Scan for the cell matching the given text and deliver its (x, y) coordinate at center. 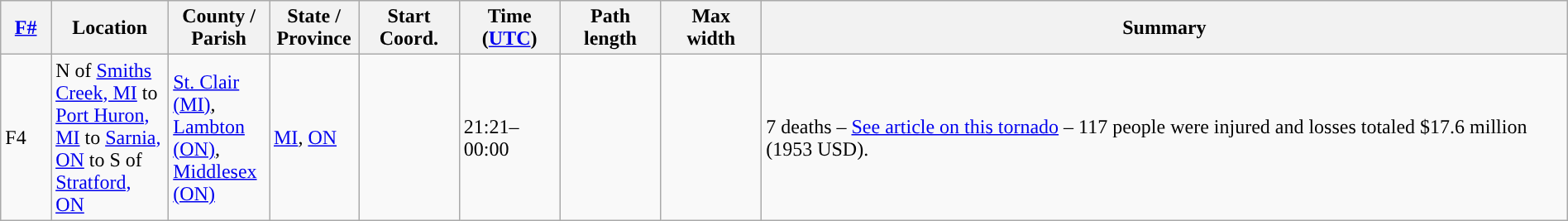
St. Clair (MI), Lambton (ON), Middlesex (ON) (219, 137)
Path length (610, 28)
7 deaths – See article on this tornado – 117 people were injured and losses totaled $17.6 million (1953 USD). (1164, 137)
Summary (1164, 28)
Max width (711, 28)
County / Parish (219, 28)
F# (26, 28)
State / Province (314, 28)
Start Coord. (409, 28)
Time (UTC) (509, 28)
MI, ON (314, 137)
F4 (26, 137)
N of Smiths Creek, MI to Port Huron, MI to Sarnia, ON to S of Stratford, ON (110, 137)
21:21–00:00 (509, 137)
Location (110, 28)
